Return the (X, Y) coordinate for the center point of the cell that contains the specified text.  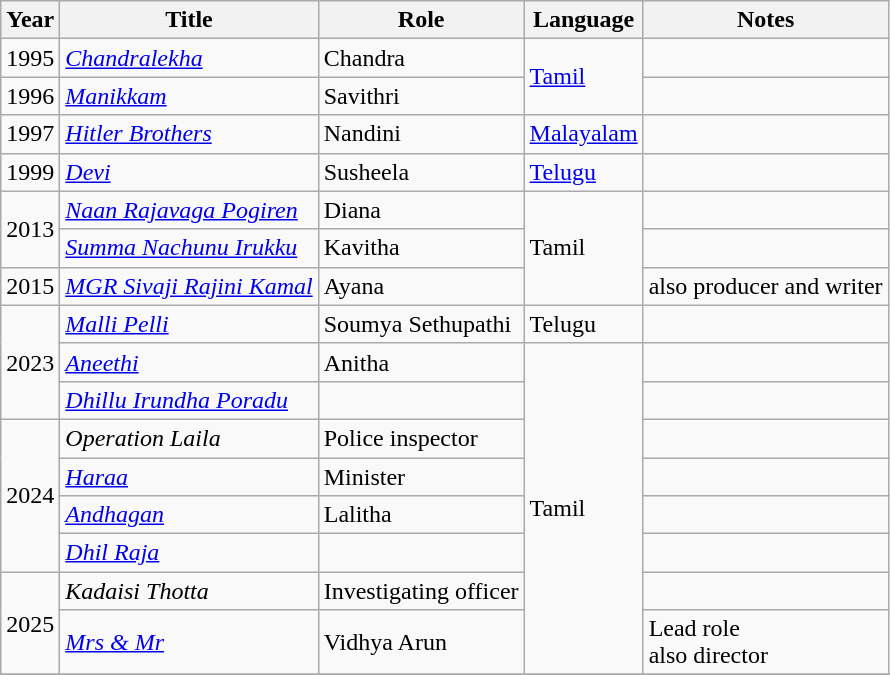
Year (30, 20)
Savithri (421, 96)
Mrs & Mr (189, 642)
Anitha (421, 362)
Manikkam (189, 96)
also producer and writer (766, 286)
Role (421, 20)
2013 (30, 229)
Title (189, 20)
Minister (421, 477)
Hitler Brothers (189, 134)
2015 (30, 286)
Ayana (421, 286)
Investigating officer (421, 591)
Naan Rajavaga Pogiren (189, 210)
Notes (766, 20)
Soumya Sethupathi (421, 324)
Vidhya Arun (421, 642)
Nandini (421, 134)
2024 (30, 495)
Malayalam (584, 134)
Language (584, 20)
1996 (30, 96)
Kadaisi Thotta (189, 591)
Haraa (189, 477)
Chandra (421, 58)
Dhil Raja (189, 553)
Chandralekha (189, 58)
Susheela (421, 172)
1999 (30, 172)
1997 (30, 134)
Diana (421, 210)
Kavitha (421, 248)
Lead rolealso director (766, 642)
Lalitha (421, 515)
MGR Sivaji Rajini Kamal (189, 286)
Andhagan (189, 515)
2025 (30, 624)
2023 (30, 362)
Operation Laila (189, 438)
Malli Pelli (189, 324)
1995 (30, 58)
Summa Nachunu Irukku (189, 248)
Devi (189, 172)
Dhillu Irundha Poradu (189, 400)
Aneethi (189, 362)
Police inspector (421, 438)
